Output the [X, Y] coordinate of the center of the cell containing the given text.  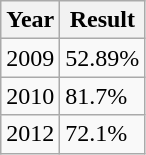
52.89% [102, 58]
Result [102, 20]
2009 [30, 58]
81.7% [102, 96]
2010 [30, 96]
2012 [30, 134]
Year [30, 20]
72.1% [102, 134]
